Extract the (x, y) coordinate from the center of the cell holding the provided text.  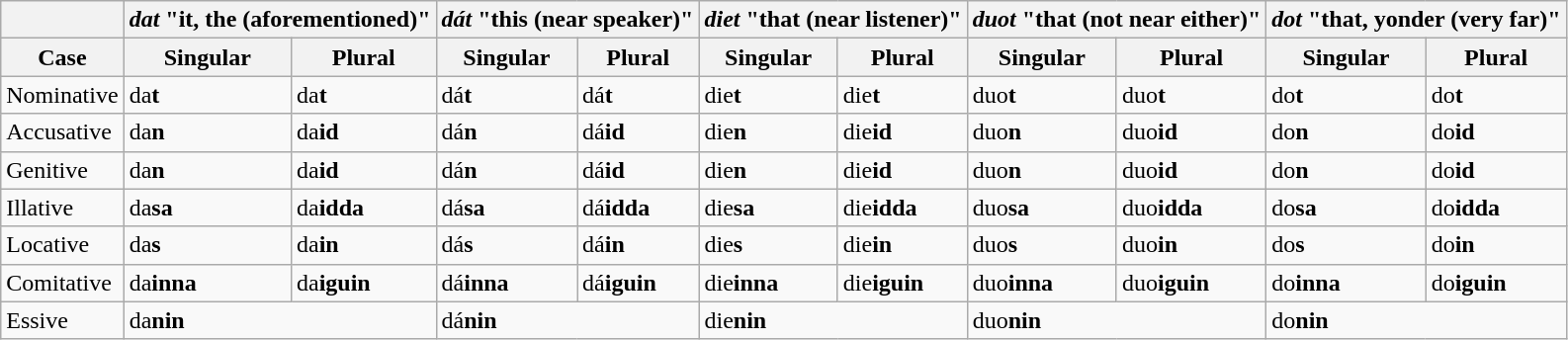
duoin (1190, 245)
duonin (1117, 320)
das (208, 245)
Nominative (62, 95)
duoiguin (1190, 283)
dáinna (506, 283)
Essive (62, 320)
duoinna (1042, 283)
dieidda (902, 208)
dás (506, 245)
duot "that (not near either)" (1117, 20)
doinna (1347, 283)
dienin (832, 320)
dáin (639, 245)
dieiguin (902, 283)
daiguin (364, 283)
doin (1496, 245)
doidda (1496, 208)
dánin (567, 320)
dat "it, the (aforementioned)" (280, 20)
duosa (1042, 208)
diet "that (near listener)" (832, 20)
dain (364, 245)
Locative (62, 245)
Case (62, 57)
Illative (62, 208)
dát "this (near speaker)" (567, 20)
danin (280, 320)
dáidda (639, 208)
duoidda (1190, 208)
dos (1347, 245)
dosa (1347, 208)
dainna (208, 283)
Genitive (62, 170)
diein (902, 245)
donin (1416, 320)
doiguin (1496, 283)
duos (1042, 245)
daidda (364, 208)
diesa (768, 208)
dot "that, yonder (very far)" (1416, 20)
dieinna (768, 283)
dasa (208, 208)
Accusative (62, 132)
dása (506, 208)
dies (768, 245)
Comitative (62, 283)
dáiguin (639, 283)
